Identify which cell holds the provided text, then report its (x, y) central coordinate. 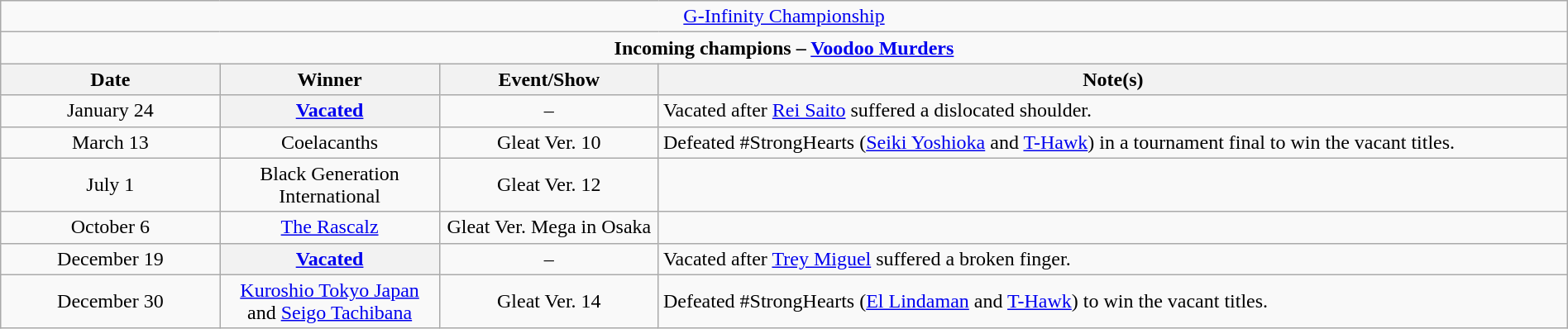
March 13 (111, 142)
December 19 (111, 259)
Event/Show (549, 79)
Note(s) (1113, 79)
Gleat Ver. Mega in Osaka (549, 227)
Defeated #StrongHearts (Seiki Yoshioka and T-Hawk) in a tournament final to win the vacant titles. (1113, 142)
January 24 (111, 111)
December 30 (111, 301)
Kuroshio Tokyo Japan and Seigo Tachibana (329, 301)
Gleat Ver. 14 (549, 301)
Date (111, 79)
Black Generation International (329, 185)
July 1 (111, 185)
Vacated after Trey Miguel suffered a broken finger. (1113, 259)
Defeated #StrongHearts (El Lindaman and T-Hawk) to win the vacant titles. (1113, 301)
October 6 (111, 227)
Gleat Ver. 10 (549, 142)
Incoming champions – Voodoo Murders (784, 48)
Vacated after Rei Saito suffered a dislocated shoulder. (1113, 111)
Winner (329, 79)
The Rascalz (329, 227)
Coelacanths (329, 142)
Gleat Ver. 12 (549, 185)
G-Infinity Championship (784, 17)
